Search for the cell housing the specified text and yield its [X, Y] center coordinate. 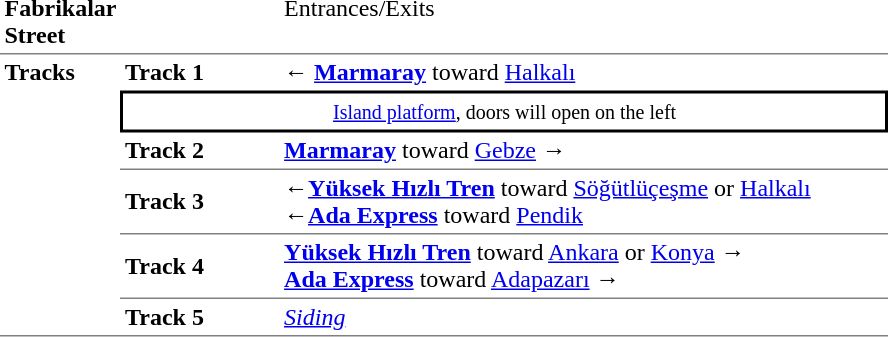
Track 3 [200, 202]
Track 5 [200, 318]
Track 1 [200, 72]
Tracks [60, 195]
Track 2 [200, 151]
Track 4 [200, 266]
